Pinpoint the cell where the given text exists, returning its (x, y) midpoint coordinate. 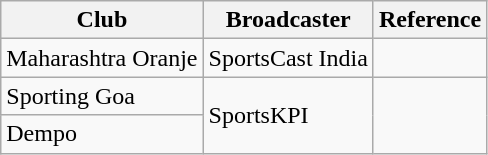
Maharashtra Oranje (102, 58)
Sporting Goa (102, 96)
Dempo (102, 134)
Club (102, 20)
Broadcaster (288, 20)
SportsKPI (288, 115)
SportsCast India (288, 58)
Reference (430, 20)
